Provide the (X, Y) coordinate of the cell's center where the given text is located.  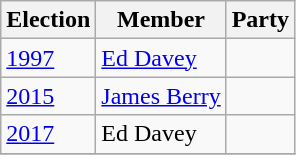
Party (260, 20)
1997 (48, 58)
2017 (48, 134)
Election (48, 20)
2015 (48, 96)
James Berry (161, 96)
Member (161, 20)
